Identify which cell holds the provided text, then report its (X, Y) central coordinate. 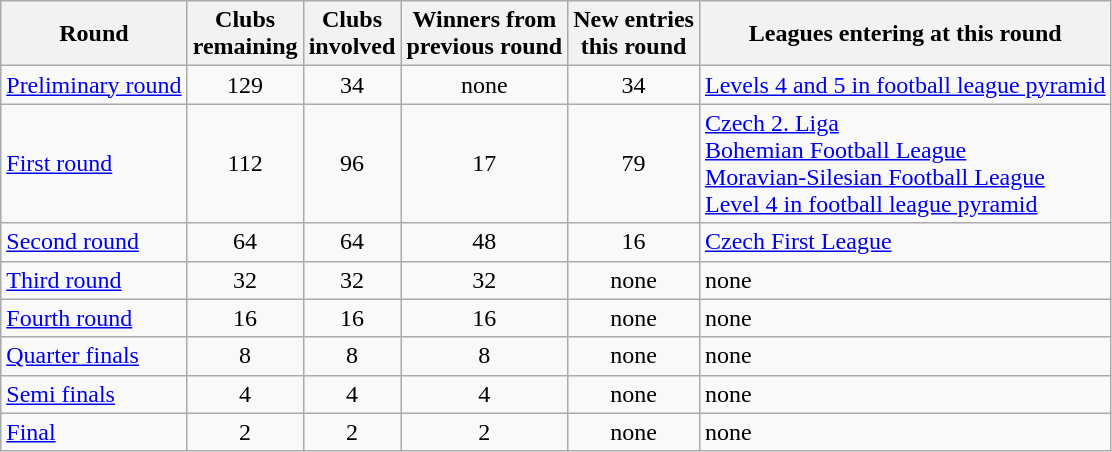
Levels 4 and 5 in football league pyramid (905, 85)
Leagues entering at this round (905, 34)
Final (94, 432)
48 (484, 242)
112 (245, 164)
Quarter finals (94, 356)
17 (484, 164)
Third round (94, 280)
Czech 2. LigaBohemian Football LeagueMoravian-Silesian Football LeagueLevel 4 in football league pyramid (905, 164)
Preliminary round (94, 85)
Clubsremaining (245, 34)
79 (634, 164)
129 (245, 85)
Semi finals (94, 394)
Round (94, 34)
Czech First League (905, 242)
96 (352, 164)
New entriesthis round (634, 34)
First round (94, 164)
Fourth round (94, 318)
Winners fromprevious round (484, 34)
Second round (94, 242)
Clubsinvolved (352, 34)
